Provide the (X, Y) coordinate of the cell's center where the given text is located.  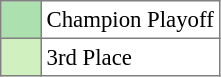
3rd Place (130, 57)
Champion Playoff (130, 20)
